Locate the cell with the specified text and output its (X, Y) center coordinate. 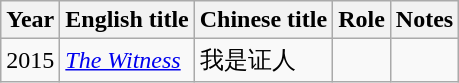
The Witness (127, 60)
Year (30, 20)
2015 (30, 60)
Chinese title (263, 20)
Role (362, 20)
我是证人 (263, 60)
English title (127, 20)
Notes (424, 20)
